Detect which cell encompasses the target text, then output its (x, y) center coordinate. 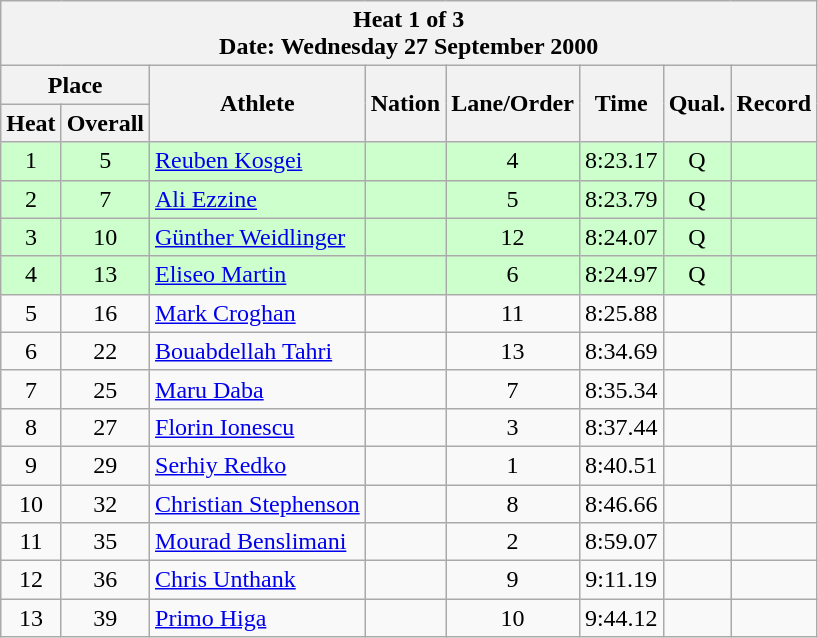
8:24.97 (621, 275)
Mourad Benslimani (258, 542)
Lane/Order (513, 104)
Record (774, 104)
Eliseo Martin (258, 275)
Heat 1 of 3 Date: Wednesday 27 September 2000 (409, 34)
Serhiy Redko (258, 465)
Qual. (697, 104)
Primo Higa (258, 618)
Chris Unthank (258, 580)
Bouabdellah Tahri (258, 351)
16 (105, 313)
8:23.79 (621, 199)
8:24.07 (621, 237)
Overall (105, 123)
8:46.66 (621, 503)
Time (621, 104)
Günther Weidlinger (258, 237)
Ali Ezzine (258, 199)
Place (76, 85)
Reuben Kosgei (258, 161)
Heat (31, 123)
29 (105, 465)
32 (105, 503)
8:25.88 (621, 313)
Christian Stephenson (258, 503)
8:37.44 (621, 427)
9:44.12 (621, 618)
Nation (405, 104)
8:35.34 (621, 389)
8:34.69 (621, 351)
36 (105, 580)
9:11.19 (621, 580)
25 (105, 389)
27 (105, 427)
8:59.07 (621, 542)
Mark Croghan (258, 313)
8:40.51 (621, 465)
35 (105, 542)
22 (105, 351)
Maru Daba (258, 389)
Florin Ionescu (258, 427)
8:23.17 (621, 161)
Athlete (258, 104)
39 (105, 618)
